Scan for the cell matching the given text and deliver its (X, Y) coordinate at center. 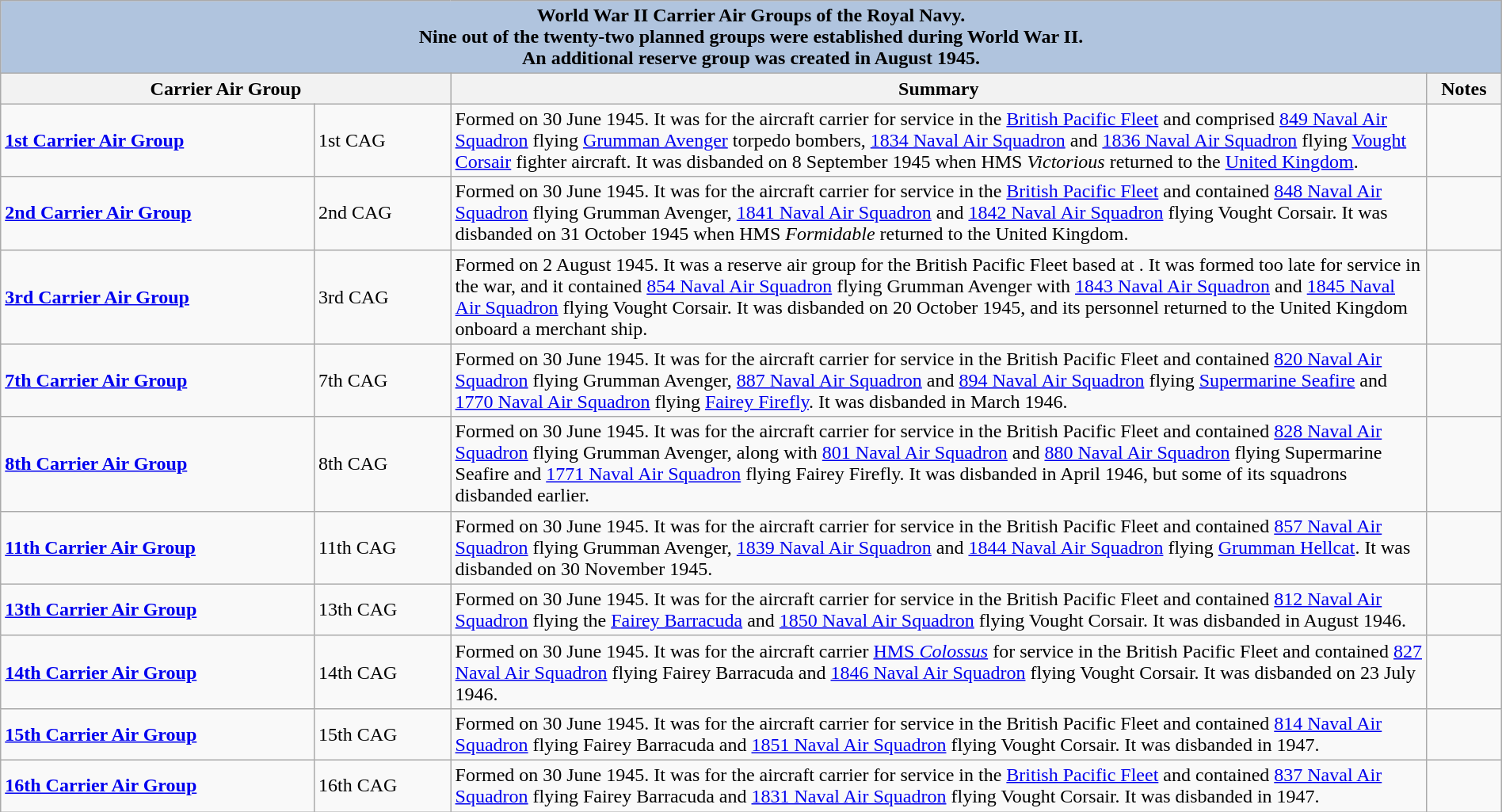
7th Carrier Air Group (158, 380)
16th Carrier Air Group (158, 786)
16th CAG (382, 786)
11th Carrier Air Group (158, 547)
14th Carrier Air Group (158, 672)
1st Carrier Air Group (158, 140)
3rd Carrier Air Group (158, 296)
7th CAG (382, 380)
2nd Carrier Air Group (158, 213)
2nd CAG (382, 213)
3rd CAG (382, 296)
15th Carrier Air Group (158, 734)
8th Carrier Air Group (158, 464)
Carrier Air Group (226, 89)
14th CAG (382, 672)
15th CAG (382, 734)
Notes (1464, 89)
13th CAG (382, 610)
11th CAG (382, 547)
Summary (938, 89)
13th Carrier Air Group (158, 610)
1st CAG (382, 140)
8th CAG (382, 464)
